Scan for the cell matching the given text and deliver its [X, Y] coordinate at center. 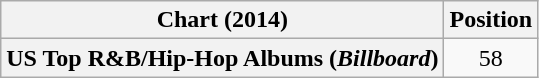
Chart (2014) [222, 20]
US Top R&B/Hip-Hop Albums (Billboard) [222, 58]
Position [491, 20]
58 [491, 58]
